Scan for the cell matching the given text and deliver its (X, Y) coordinate at center. 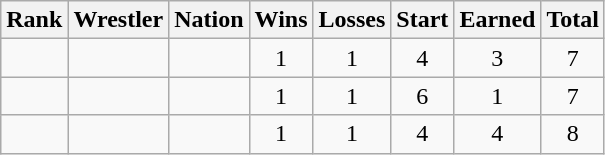
Total (573, 20)
3 (498, 58)
8 (573, 134)
Earned (498, 20)
Wins (281, 20)
Nation (209, 20)
Losses (352, 20)
6 (422, 96)
Start (422, 20)
Wrestler (118, 20)
Rank (34, 20)
